From the cell containing the given text, extract its center point as [X, Y] coordinate. 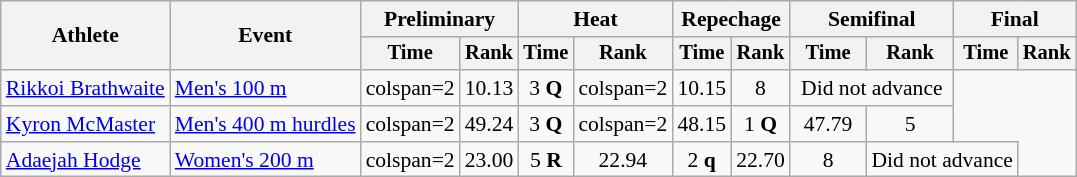
10.15 [702, 88]
1 Q [760, 124]
Event [266, 36]
5 [910, 124]
Athlete [86, 36]
10.13 [490, 88]
Men's 100 m [266, 88]
Preliminary [440, 19]
Kyron McMaster [86, 124]
Rikkoi Brathwaite [86, 88]
Heat [595, 19]
Final [1015, 19]
Semifinal [872, 19]
Repechage [730, 19]
8 [760, 88]
Did not advance [872, 88]
Men's 400 m hurdles [266, 124]
47.79 [828, 124]
48.15 [702, 124]
49.24 [490, 124]
